Identify which cell holds the provided text, then report its [X, Y] central coordinate. 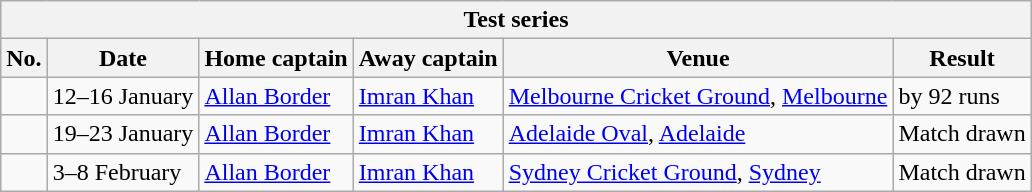
by 92 runs [962, 96]
3–8 February [123, 172]
19–23 January [123, 134]
Sydney Cricket Ground, Sydney [698, 172]
Result [962, 58]
Adelaide Oval, Adelaide [698, 134]
12–16 January [123, 96]
No. [24, 58]
Home captain [276, 58]
Away captain [428, 58]
Venue [698, 58]
Date [123, 58]
Test series [516, 20]
Melbourne Cricket Ground, Melbourne [698, 96]
